Search for the cell housing the specified text and yield its (x, y) center coordinate. 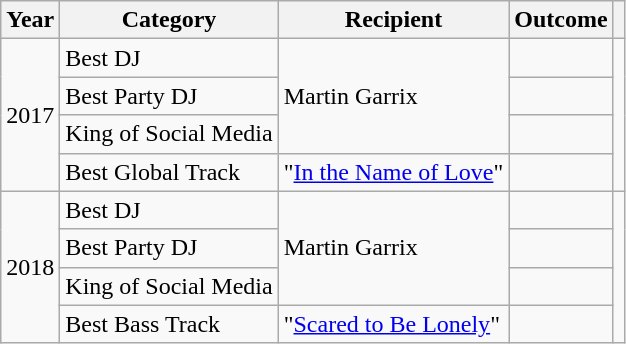
"Scared to Be Lonely" (394, 324)
Recipient (394, 20)
Outcome (561, 20)
"In the Name of Love" (394, 172)
Year (30, 20)
Category (169, 20)
Best Bass Track (169, 324)
Best Global Track (169, 172)
2018 (30, 267)
2017 (30, 115)
